Scan for the cell matching the given text and deliver its [x, y] coordinate at center. 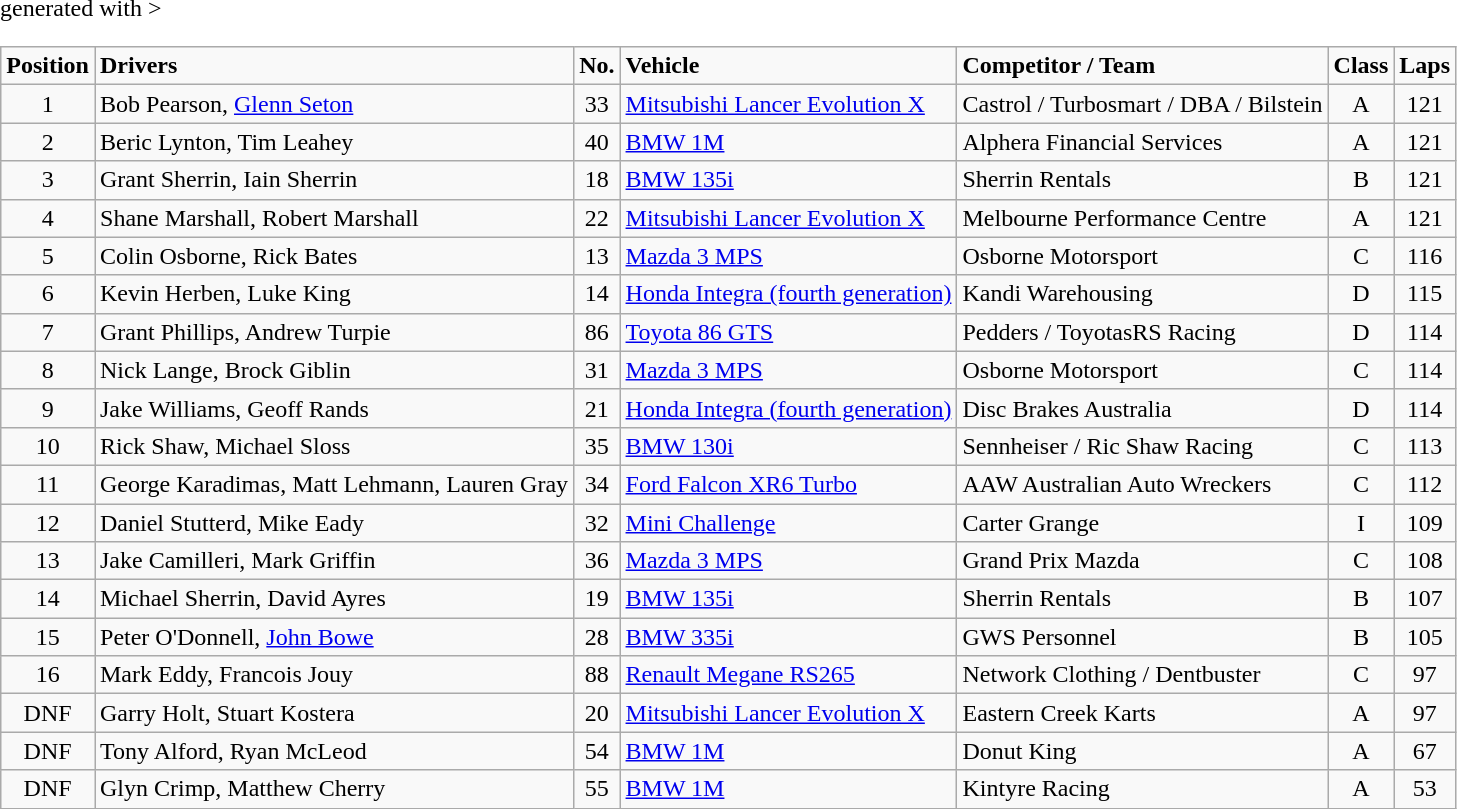
36 [597, 561]
Carter Grange [1142, 523]
Melbourne Performance Centre [1142, 218]
Garry Holt, Stuart Kostera [334, 713]
21 [597, 408]
19 [597, 599]
Peter O'Donnell, John Bowe [334, 637]
15 [48, 637]
34 [597, 484]
35 [597, 446]
George Karadimas, Matt Lehmann, Lauren Gray [334, 484]
Michael Sherrin, David Ayres [334, 599]
Class [1361, 66]
Toyota 86 GTS [788, 332]
18 [597, 180]
4 [48, 218]
Grant Sherrin, Iain Sherrin [334, 180]
53 [1425, 789]
Mini Challenge [788, 523]
Beric Lynton, Tim Leahey [334, 142]
88 [597, 675]
Competitor / Team [1142, 66]
20 [597, 713]
Daniel Stutterd, Mike Eady [334, 523]
Laps [1425, 66]
86 [597, 332]
7 [48, 332]
Jake Williams, Geoff Rands [334, 408]
1 [48, 104]
Bob Pearson, Glenn Seton [334, 104]
Jake Camilleri, Mark Griffin [334, 561]
9 [48, 408]
Pedders / ToyotasRS Racing [1142, 332]
40 [597, 142]
Renault Megane RS265 [788, 675]
3 [48, 180]
Alphera Financial Services [1142, 142]
Mark Eddy, Francois Jouy [334, 675]
6 [48, 294]
32 [597, 523]
116 [1425, 256]
Eastern Creek Karts [1142, 713]
2 [48, 142]
Shane Marshall, Robert Marshall [334, 218]
31 [597, 370]
115 [1425, 294]
Grant Phillips, Andrew Turpie [334, 332]
112 [1425, 484]
8 [48, 370]
Drivers [334, 66]
AAW Australian Auto Wreckers [1142, 484]
28 [597, 637]
Donut King [1142, 751]
107 [1425, 599]
Glyn Crimp, Matthew Cherry [334, 789]
16 [48, 675]
Tony Alford, Ryan McLeod [334, 751]
Sennheiser / Ric Shaw Racing [1142, 446]
55 [597, 789]
67 [1425, 751]
Kevin Herben, Luke King [334, 294]
Grand Prix Mazda [1142, 561]
54 [597, 751]
Kandi Warehousing [1142, 294]
22 [597, 218]
11 [48, 484]
Position [48, 66]
Ford Falcon XR6 Turbo [788, 484]
Nick Lange, Brock Giblin [334, 370]
113 [1425, 446]
33 [597, 104]
Rick Shaw, Michael Sloss [334, 446]
Disc Brakes Australia [1142, 408]
10 [48, 446]
BMW 335i [788, 637]
Kintyre Racing [1142, 789]
Colin Osborne, Rick Bates [334, 256]
12 [48, 523]
BMW 130i [788, 446]
No. [597, 66]
Vehicle [788, 66]
I [1361, 523]
108 [1425, 561]
105 [1425, 637]
GWS Personnel [1142, 637]
5 [48, 256]
Castrol / Turbosmart / DBA / Bilstein [1142, 104]
109 [1425, 523]
Network Clothing / Dentbuster [1142, 675]
